For the text-containing cell, return its midpoint in [x, y] coordinate format. 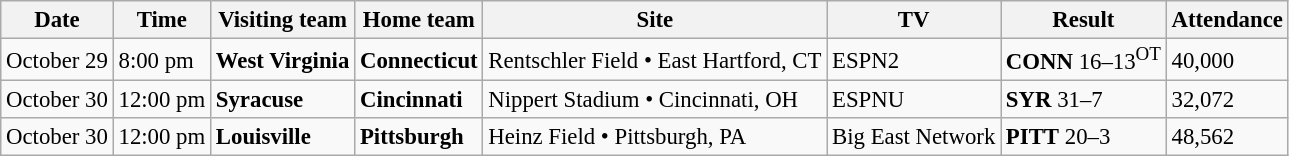
Pittsburgh [419, 137]
Home team [419, 20]
Heinz Field • Pittsburgh, PA [655, 137]
8:00 pm [162, 60]
ESPNU [914, 100]
Syracuse [283, 100]
October 29 [57, 60]
Cincinnati [419, 100]
Big East Network [914, 137]
ESPN2 [914, 60]
West Virginia [283, 60]
40,000 [1227, 60]
CONN 16–13OT [1084, 60]
Nippert Stadium • Cincinnati, OH [655, 100]
Time [162, 20]
PITT 20–3 [1084, 137]
SYR 31–7 [1084, 100]
32,072 [1227, 100]
Louisville [283, 137]
Site [655, 20]
Connecticut [419, 60]
Visiting team [283, 20]
Rentschler Field • East Hartford, CT [655, 60]
TV [914, 20]
Date [57, 20]
48,562 [1227, 137]
Result [1084, 20]
Attendance [1227, 20]
